Return the [X, Y] coordinate for the center point of the cell that contains the specified text.  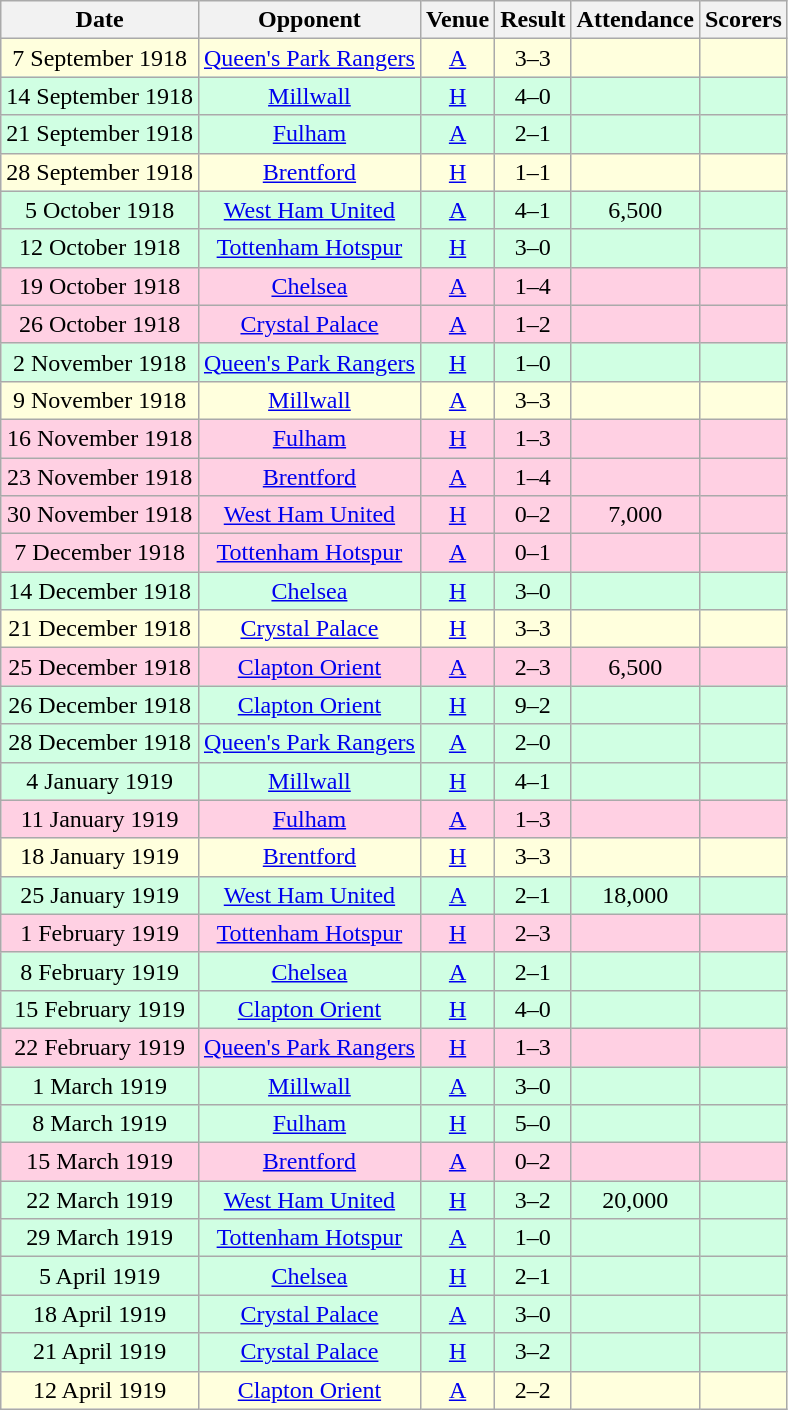
19 October 1918 [100, 286]
11 January 1919 [100, 819]
29 March 1919 [100, 1238]
4 January 1919 [100, 781]
21 September 1918 [100, 134]
9–2 [533, 705]
Scorers [743, 20]
14 September 1918 [100, 96]
5 April 1919 [100, 1276]
Venue [457, 20]
5–0 [533, 1124]
21 April 1919 [100, 1352]
28 September 1918 [100, 172]
7,000 [635, 515]
1–2 [533, 324]
16 November 1918 [100, 438]
12 April 1919 [100, 1390]
18 April 1919 [100, 1314]
15 February 1919 [100, 1009]
9 November 1918 [100, 400]
7 September 1918 [100, 58]
20,000 [635, 1200]
12 October 1918 [100, 248]
0–1 [533, 553]
14 December 1918 [100, 591]
26 December 1918 [100, 705]
25 December 1918 [100, 667]
2–2 [533, 1390]
1 March 1919 [100, 1085]
8 February 1919 [100, 971]
26 October 1918 [100, 324]
Opponent [309, 20]
2–0 [533, 743]
15 March 1919 [100, 1162]
28 December 1918 [100, 743]
2 November 1918 [100, 362]
Date [100, 20]
18,000 [635, 895]
30 November 1918 [100, 515]
1 February 1919 [100, 933]
Attendance [635, 20]
23 November 1918 [100, 477]
21 December 1918 [100, 629]
Result [533, 20]
1–1 [533, 172]
7 December 1918 [100, 553]
8 March 1919 [100, 1124]
25 January 1919 [100, 895]
22 March 1919 [100, 1200]
18 January 1919 [100, 857]
5 October 1918 [100, 210]
22 February 1919 [100, 1047]
